Output the [X, Y] coordinate of the center of the cell containing the given text.  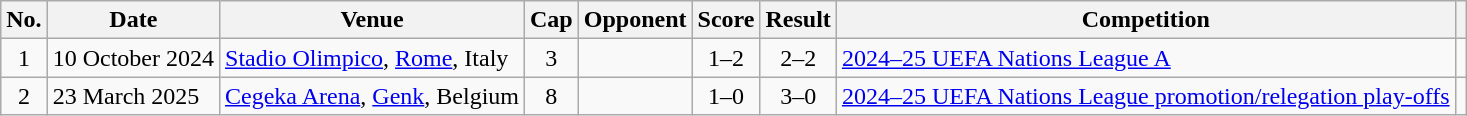
Stadio Olimpico, Rome, Italy [372, 58]
2024–25 UEFA Nations League promotion/relegation play-offs [1146, 96]
23 March 2025 [133, 96]
2–2 [798, 58]
Cegeka Arena, Genk, Belgium [372, 96]
No. [24, 20]
1 [24, 58]
3 [552, 58]
Score [726, 20]
Competition [1146, 20]
Cap [552, 20]
1–2 [726, 58]
Venue [372, 20]
2 [24, 96]
Opponent [635, 20]
Date [133, 20]
Result [798, 20]
8 [552, 96]
3–0 [798, 96]
2024–25 UEFA Nations League A [1146, 58]
1–0 [726, 96]
10 October 2024 [133, 58]
